Find where the given text appears and provide that cell's center as [X, Y] coordinate. 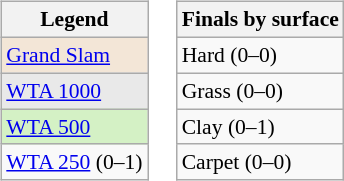
Clay (0–1) [260, 127]
Grass (0–0) [260, 91]
WTA 500 [74, 127]
Hard (0–0) [260, 55]
WTA 250 (0–1) [74, 162]
Grand Slam [74, 55]
Carpet (0–0) [260, 162]
WTA 1000 [74, 91]
Finals by surface [260, 20]
Legend [74, 20]
